Return (x, y) of the center of cell containing provided text 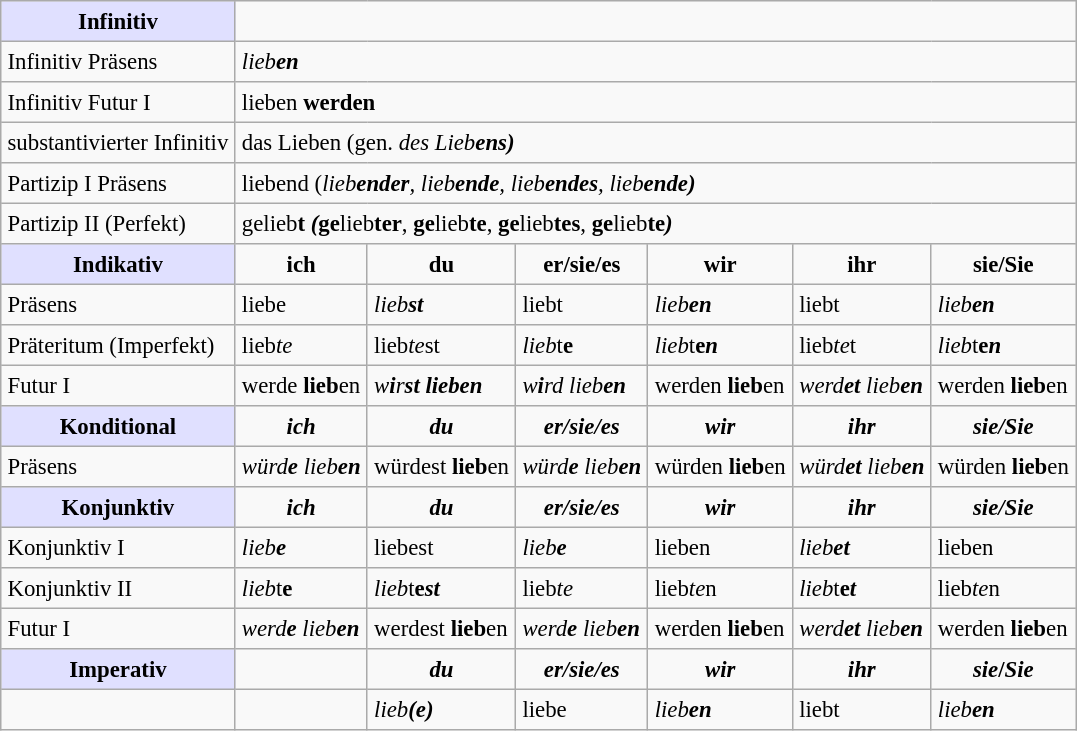
das Lieben (gen. des Liebens) (656, 142)
Partizip I Präsens (118, 183)
liebst (441, 304)
Indikativ (118, 264)
lieb(e) (441, 709)
wirst lieben (441, 385)
würdest lieben (441, 466)
substantivierter Infinitiv (118, 142)
liebest (441, 547)
Infinitiv (118, 21)
würdet lieben (862, 466)
Konjunktiv II (118, 588)
lieben werden (656, 102)
liebend (liebender, liebende, liebendes, liebende) (656, 183)
Infinitiv Präsens (118, 61)
Imperativ (118, 669)
wird lieben (582, 385)
Konditional (118, 426)
geliebt (geliebter, geliebte, geliebtes, geliebte) (656, 223)
werdest lieben (441, 628)
liebet (862, 547)
Konjunktiv (118, 507)
Präteritum (Imperfekt) (118, 345)
Partizip II (Perfekt) (118, 223)
Infinitiv Futur I (118, 102)
Konjunktiv I (118, 547)
